Provide the [X, Y] coordinate of the cell's center where the given text is located.  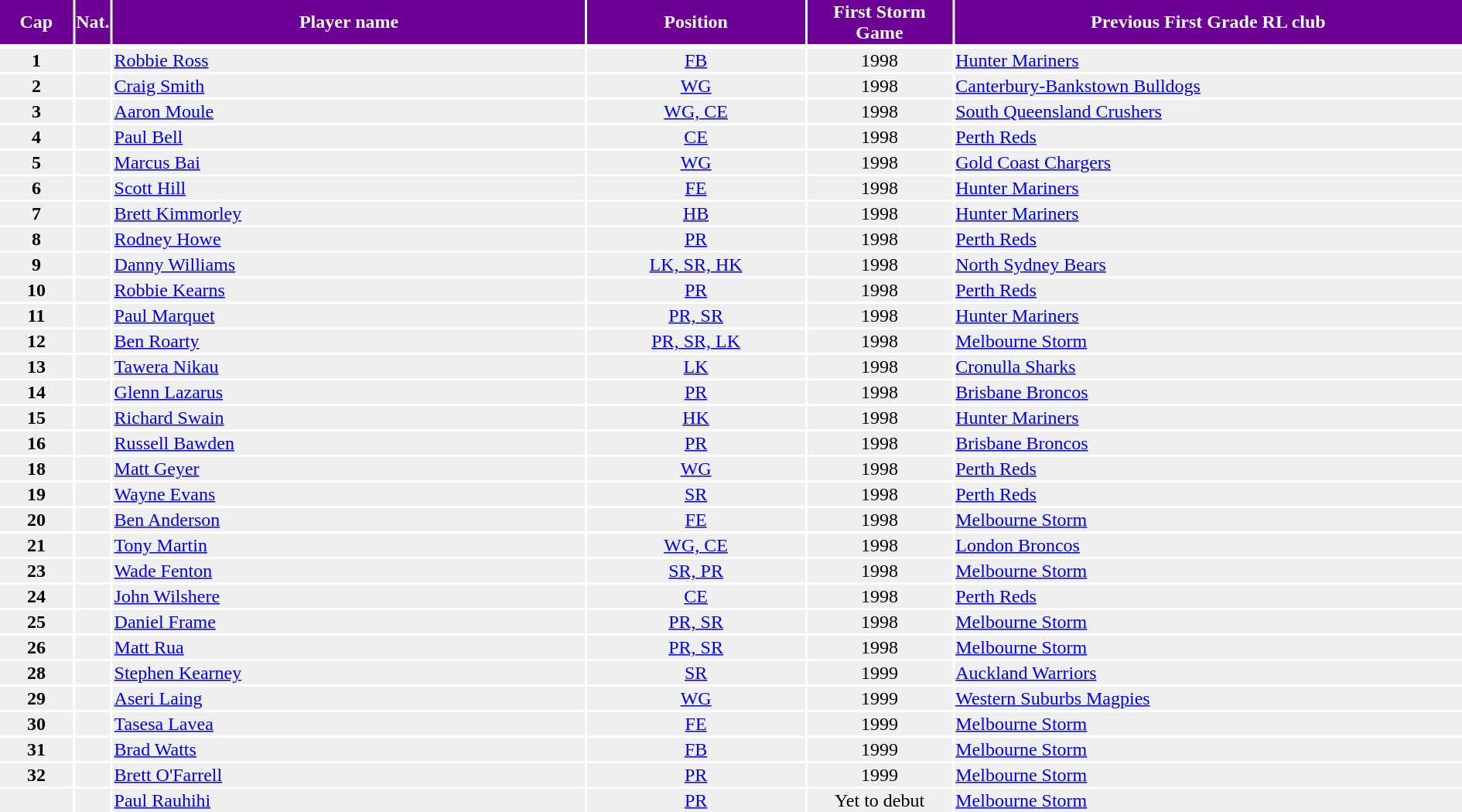
Gold Coast Chargers [1208, 162]
Aaron Moule [349, 111]
12 [36, 341]
14 [36, 392]
Glenn Lazarus [349, 392]
31 [36, 749]
Robbie Ross [349, 60]
19 [36, 494]
32 [36, 775]
25 [36, 622]
Matt Rua [349, 647]
3 [36, 111]
Tawera Nikau [349, 367]
LK, SR, HK [696, 264]
20 [36, 520]
John Wilshere [349, 596]
Auckland Warriors [1208, 673]
Craig Smith [349, 86]
Brett O'Farrell [349, 775]
Position [696, 22]
Canterbury-Bankstown Bulldogs [1208, 86]
29 [36, 698]
Paul Bell [349, 137]
Paul Rauhihi [349, 800]
Brett Kimmorley [349, 213]
28 [36, 673]
LK [696, 367]
6 [36, 188]
Ben Anderson [349, 520]
Cap [36, 22]
Ben Roarty [349, 341]
Nat. [93, 22]
Player name [349, 22]
Brad Watts [349, 749]
11 [36, 316]
13 [36, 367]
10 [36, 290]
London Broncos [1208, 545]
Paul Marquet [349, 316]
First Storm Game [880, 22]
Rodney Howe [349, 239]
Russell Bawden [349, 443]
South Queensland Crushers [1208, 111]
Cronulla Sharks [1208, 367]
Marcus Bai [349, 162]
PR, SR, LK [696, 341]
9 [36, 264]
Aseri Laing [349, 698]
23 [36, 571]
2 [36, 86]
HB [696, 213]
Previous First Grade RL club [1208, 22]
7 [36, 213]
21 [36, 545]
Wade Fenton [349, 571]
30 [36, 724]
Daniel Frame [349, 622]
Matt Geyer [349, 469]
5 [36, 162]
Robbie Kearns [349, 290]
24 [36, 596]
15 [36, 418]
16 [36, 443]
North Sydney Bears [1208, 264]
Wayne Evans [349, 494]
Danny Williams [349, 264]
Yet to debut [880, 800]
SR, PR [696, 571]
Tasesa Lavea [349, 724]
Tony Martin [349, 545]
18 [36, 469]
HK [696, 418]
1 [36, 60]
Stephen Kearney [349, 673]
4 [36, 137]
Scott Hill [349, 188]
Western Suburbs Magpies [1208, 698]
26 [36, 647]
Richard Swain [349, 418]
8 [36, 239]
